Provide the (x, y) coordinate of the cell's center where the given text is located.  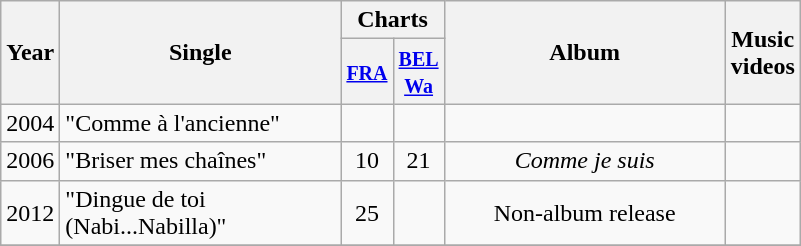
"Briser mes chaînes" (200, 161)
Non-album release (584, 212)
Single (200, 52)
BELWa (418, 72)
Charts (392, 20)
Year (30, 52)
2004 (30, 123)
Album (584, 52)
FRA (367, 72)
"Comme à l'ancienne" (200, 123)
Comme je suis (584, 161)
10 (367, 161)
2012 (30, 212)
21 (418, 161)
"Dingue de toi (Nabi...Nabilla)" (200, 212)
2006 (30, 161)
25 (367, 212)
Musicvideos (762, 52)
